Return the [X, Y] coordinate for the center point of the cell that contains the specified text.  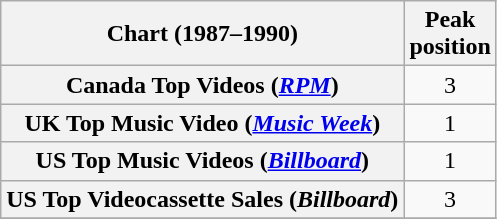
Canada Top Videos (RPM) [202, 85]
UK Top Music Video (Music Week) [202, 123]
US Top Music Videos (Billboard) [202, 161]
US Top Videocassette Sales (Billboard) [202, 199]
Chart (1987–1990) [202, 34]
Peakposition [450, 34]
